Output the (X, Y) coordinate of the center of the cell containing the given text.  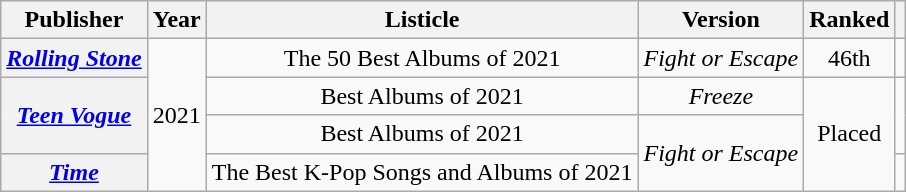
Year (176, 20)
The 50 Best Albums of 2021 (422, 58)
46th (850, 58)
Ranked (850, 20)
Version (721, 20)
Freeze (721, 96)
Publisher (74, 20)
Placed (850, 134)
Listicle (422, 20)
The Best K-Pop Songs and Albums of 2021 (422, 172)
Teen Vogue (74, 115)
Rolling Stone (74, 58)
Time (74, 172)
2021 (176, 115)
